From the cell containing the given text, extract its center point as [X, Y] coordinate. 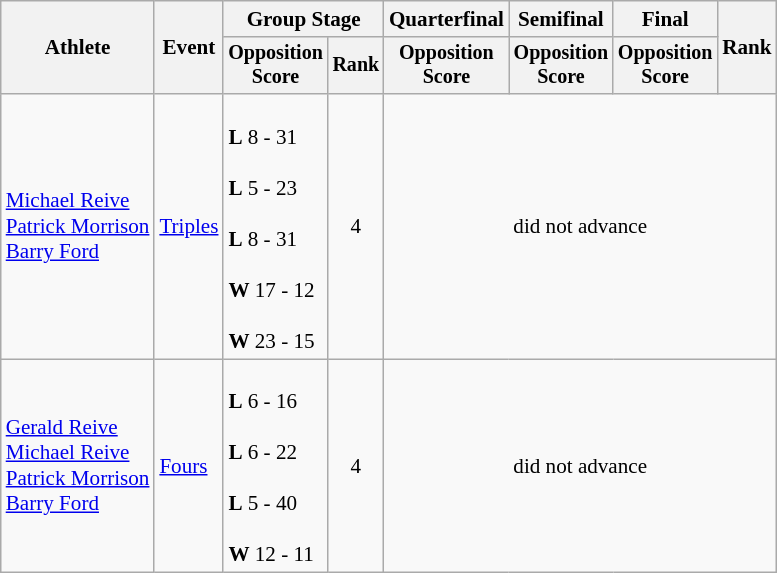
Final [665, 18]
L 6 - 16L 6 - 22L 5 - 40W 12 - 11 [275, 466]
Quarterfinal [446, 18]
Athlete [78, 48]
Gerald ReiveMichael ReivePatrick MorrisonBarry Ford [78, 466]
Triples [188, 226]
Group Stage [303, 18]
Semifinal [561, 18]
Fours [188, 466]
Event [188, 48]
L 8 - 31L 5 - 23L 8 - 31W 17 - 12W 23 - 15 [275, 226]
Michael ReivePatrick MorrisonBarry Ford [78, 226]
